Output the [x, y] coordinate of the center of the cell containing the given text.  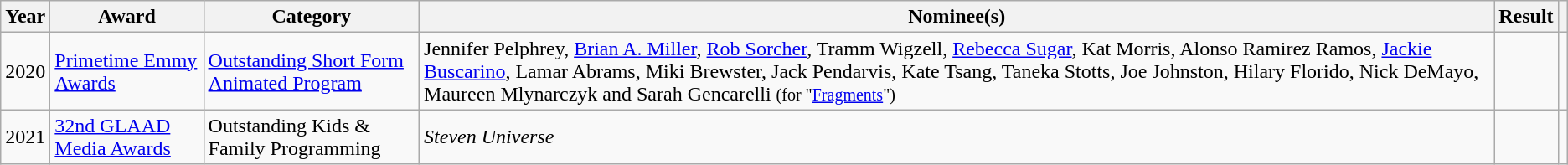
Year [25, 17]
Category [312, 17]
32nd GLAAD Media Awards [127, 137]
2020 [25, 71]
Outstanding Short Form Animated Program [312, 71]
Award [127, 17]
Primetime Emmy Awards [127, 71]
Outstanding Kids & Family Programming [312, 137]
2021 [25, 137]
Result [1526, 17]
Steven Universe [957, 137]
Nominee(s) [957, 17]
